Return (X, Y) of the center of cell containing provided text 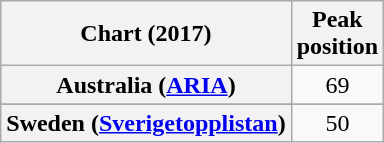
Peakposition (337, 34)
Chart (2017) (146, 34)
50 (337, 123)
69 (337, 85)
Sweden (Sverigetopplistan) (146, 123)
Australia (ARIA) (146, 85)
